From the cell containing the given text, extract its center point as [x, y] coordinate. 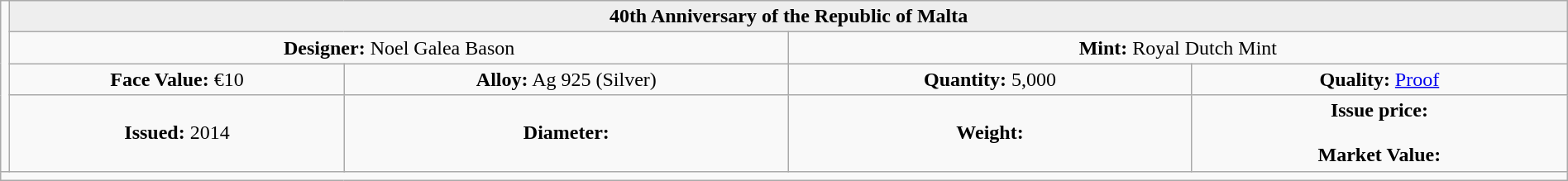
Diameter: [566, 133]
Alloy: Ag 925 (Silver) [566, 79]
Designer: Noel Galea Bason [399, 48]
40th Anniversary of the Republic of Malta [789, 17]
Face Value: €10 [177, 79]
Mint: Royal Dutch Mint [1178, 48]
Issued: 2014 [177, 133]
Weight: [989, 133]
Quantity: 5,000 [989, 79]
Quality: Proof [1379, 79]
Issue price: Market Value: [1379, 133]
